Return the [X, Y] coordinate for the center point of the cell that contains the specified text.  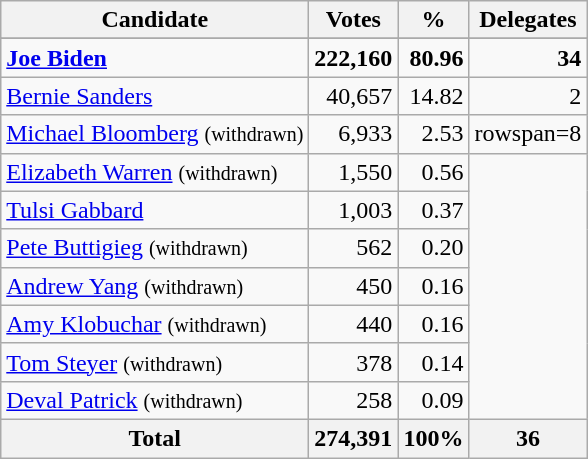
Elizabeth Warren (withdrawn) [155, 172]
0.37 [434, 210]
0.56 [434, 172]
378 [354, 362]
14.82 [434, 96]
% [434, 20]
0.09 [434, 400]
2 [528, 96]
Candidate [155, 20]
Bernie Sanders [155, 96]
440 [354, 324]
100% [434, 438]
0.20 [434, 248]
274,391 [354, 438]
Delegates [528, 20]
40,657 [354, 96]
Andrew Yang (withdrawn) [155, 286]
0.14 [434, 362]
222,160 [354, 58]
Amy Klobuchar (withdrawn) [155, 324]
Votes [354, 20]
450 [354, 286]
Pete Buttigieg (withdrawn) [155, 248]
34 [528, 58]
Tom Steyer (withdrawn) [155, 362]
1,003 [354, 210]
6,933 [354, 134]
2.53 [434, 134]
562 [354, 248]
Tulsi Gabbard [155, 210]
Joe Biden [155, 58]
36 [528, 438]
Michael Bloomberg (withdrawn) [155, 134]
1,550 [354, 172]
80.96 [434, 58]
Total [155, 438]
258 [354, 400]
rowspan=8 [528, 134]
Deval Patrick (withdrawn) [155, 400]
